Pinpoint the cell where the given text exists, returning its [x, y] midpoint coordinate. 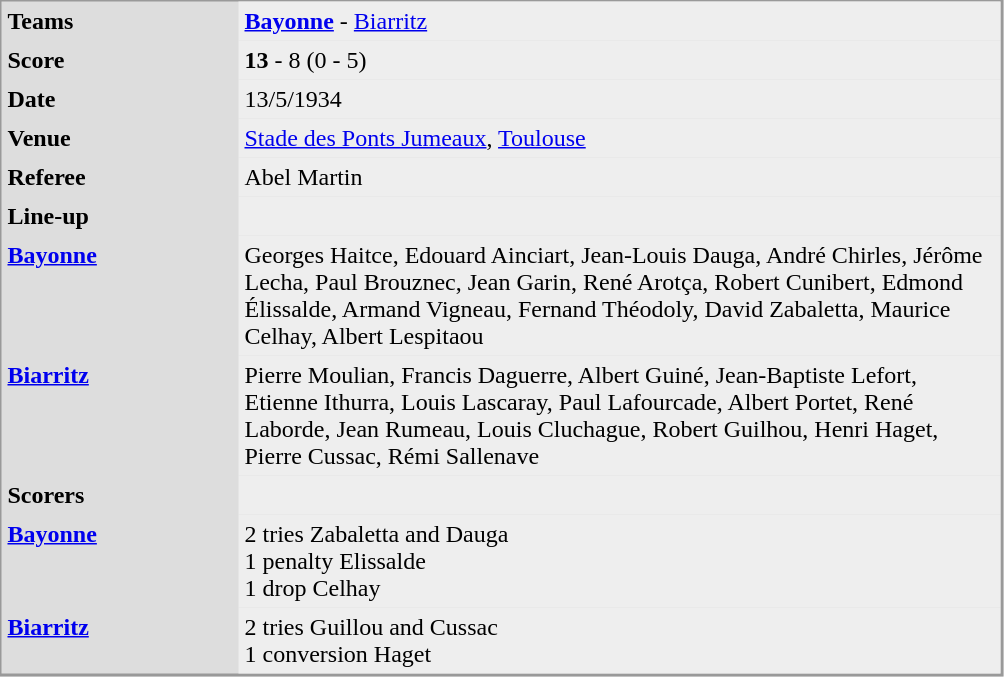
Score [120, 60]
Line-up [120, 216]
Venue [120, 138]
Referee [120, 178]
Abel Martin [619, 178]
2 tries Zabaletta and Dauga1 penalty Elissalde1 drop Celhay [619, 560]
13/5/1934 [619, 100]
2 tries Guillou and Cussac1 conversion Haget [619, 641]
Stade des Ponts Jumeaux, Toulouse [619, 138]
13 - 8 (0 - 5) [619, 60]
Bayonne - Biarritz [619, 22]
Teams [120, 22]
Scorers [120, 496]
Date [120, 100]
